Determine the [x, y] coordinate at the center of the cell enclosing the given text.  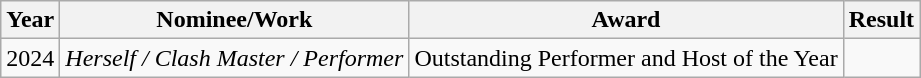
Nominee/Work [234, 20]
Year [30, 20]
Herself / Clash Master / Performer [234, 58]
Award [626, 20]
2024 [30, 58]
Result [881, 20]
Outstanding Performer and Host of the Year [626, 58]
